For the text-containing cell, return its midpoint in (x, y) coordinate format. 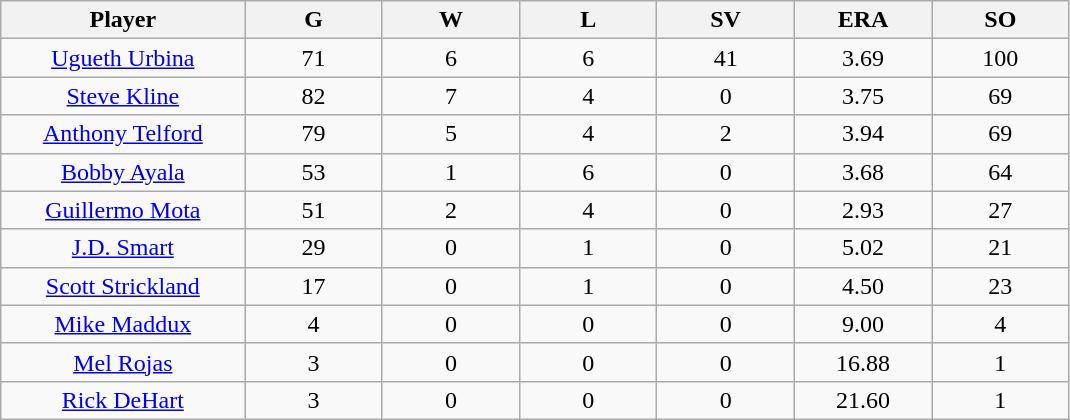
3.94 (862, 134)
23 (1000, 286)
SO (1000, 20)
82 (314, 96)
79 (314, 134)
Bobby Ayala (123, 172)
J.D. Smart (123, 248)
16.88 (862, 362)
Scott Strickland (123, 286)
L (588, 20)
27 (1000, 210)
3.69 (862, 58)
71 (314, 58)
3.75 (862, 96)
Steve Kline (123, 96)
5 (450, 134)
64 (1000, 172)
100 (1000, 58)
29 (314, 248)
Guillermo Mota (123, 210)
SV (726, 20)
Anthony Telford (123, 134)
2.93 (862, 210)
W (450, 20)
53 (314, 172)
ERA (862, 20)
4.50 (862, 286)
5.02 (862, 248)
51 (314, 210)
3.68 (862, 172)
21.60 (862, 400)
7 (450, 96)
Ugueth Urbina (123, 58)
Mike Maddux (123, 324)
41 (726, 58)
G (314, 20)
17 (314, 286)
Player (123, 20)
21 (1000, 248)
Mel Rojas (123, 362)
9.00 (862, 324)
Rick DeHart (123, 400)
